Provide the [x, y] coordinate of the cell's center where the given text is located.  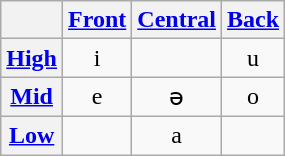
e [98, 97]
u [254, 58]
Back [254, 20]
Front [98, 20]
High [32, 58]
Mid [32, 97]
Low [32, 135]
o [254, 97]
a [177, 135]
Central [177, 20]
i [98, 58]
ə [177, 97]
